Search for the cell housing the specified text and yield its [X, Y] center coordinate. 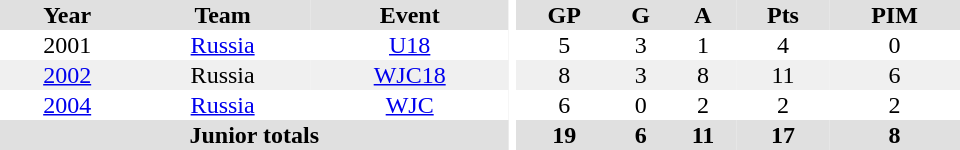
4 [783, 45]
1 [703, 45]
A [703, 15]
U18 [410, 45]
GP [564, 15]
Team [222, 15]
Year [67, 15]
WJC [410, 105]
2004 [67, 105]
2001 [67, 45]
PIM [894, 15]
Junior totals [254, 135]
WJC18 [410, 75]
G [640, 15]
Event [410, 15]
Pts [783, 15]
5 [564, 45]
2002 [67, 75]
17 [783, 135]
19 [564, 135]
